For the text-containing cell, return its midpoint in (X, Y) coordinate format. 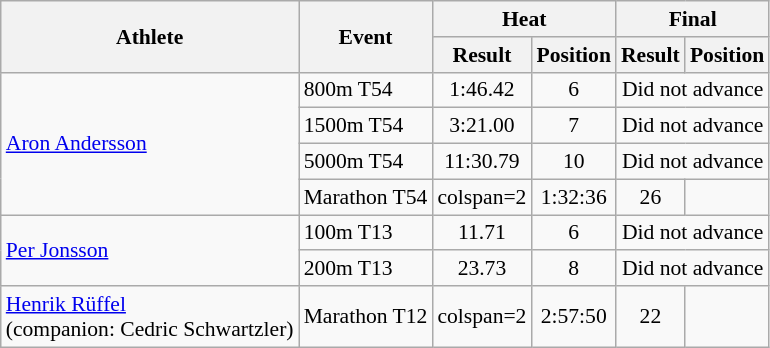
26 (650, 197)
800m T54 (366, 90)
100m T13 (366, 233)
Marathon T12 (366, 316)
22 (650, 316)
Heat (524, 19)
8 (573, 269)
Final (692, 19)
11:30.79 (482, 162)
23.73 (482, 269)
5000m T54 (366, 162)
1:32:36 (573, 197)
Henrik Rüffel(companion: Cedric Schwartzler) (150, 316)
Athlete (150, 36)
3:21.00 (482, 126)
Marathon T54 (366, 197)
1500m T54 (366, 126)
7 (573, 126)
2:57:50 (573, 316)
11.71 (482, 233)
Event (366, 36)
Aron Andersson (150, 143)
10 (573, 162)
200m T13 (366, 269)
Per Jonsson (150, 250)
1:46.42 (482, 90)
